Capture the cell that displays the provided text and extract its (x, y) central coordinate. 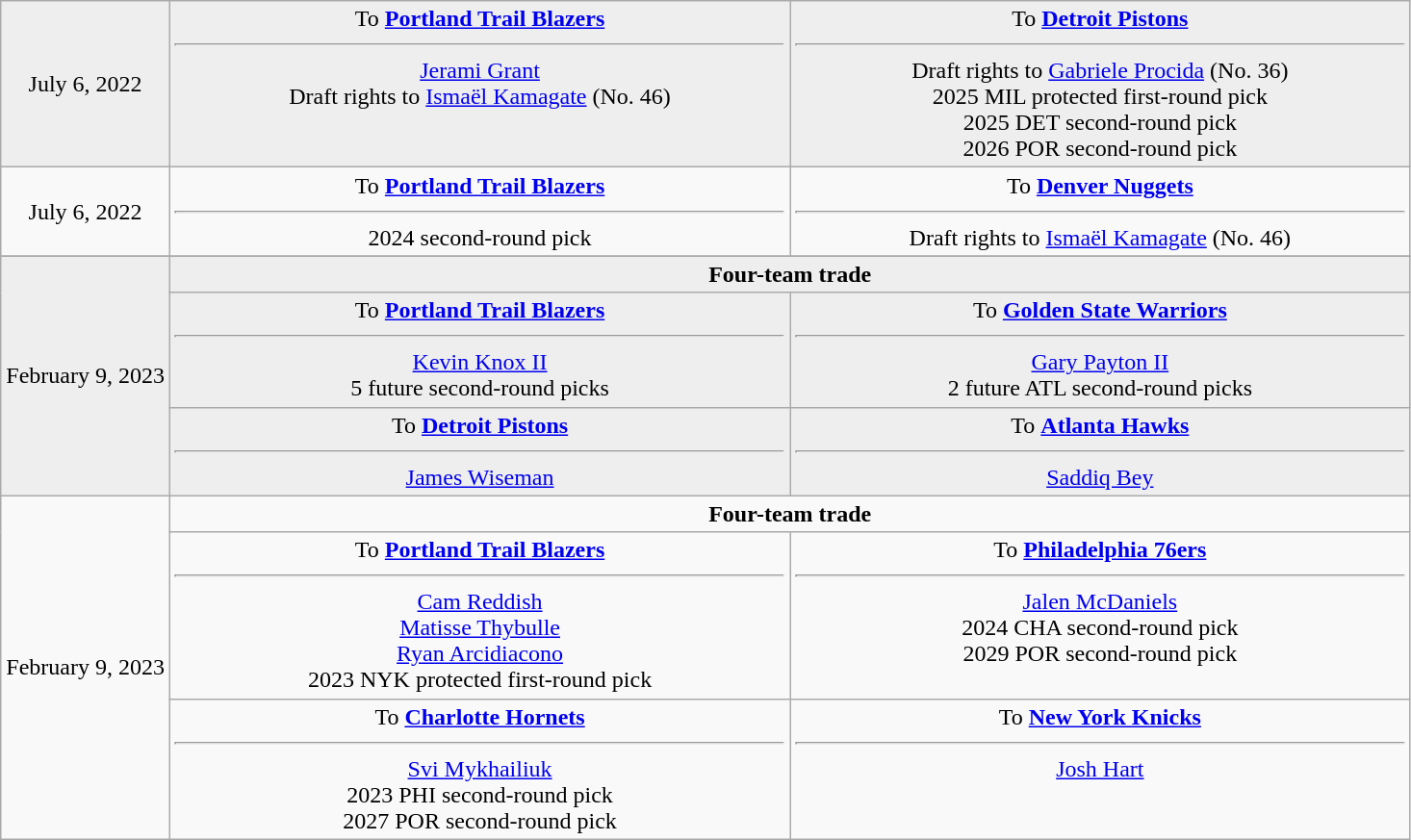
To Atlanta HawksSaddiq Bey (1100, 451)
To New York KnicksJosh Hart (1100, 769)
To Portland Trail BlazersKevin Knox II5 future second-round picks (479, 350)
To Detroit PistonsJames Wiseman (479, 451)
To Denver NuggetsDraft rights to Ismaël Kamagate (No. 46) (1100, 212)
To Portland Trail BlazersJerami GrantDraft rights to Ismaël Kamagate (No. 46) (479, 85)
To Philadelphia 76ersJalen McDaniels2024 CHA second-round pick2029 POR second-round pick (1100, 616)
To Charlotte HornetsSvi Mykhailiuk2023 PHI second-round pick2027 POR second-round pick (479, 769)
To Portland Trail BlazersCam ReddishMatisse ThybulleRyan Arcidiacono2023 NYK protected first-round pick (479, 616)
To Portland Trail Blazers2024 second-round pick (479, 212)
To Golden State WarriorsGary Payton II2 future ATL second-round picks (1100, 350)
To Detroit PistonsDraft rights to Gabriele Procida (No. 36)2025 MIL protected first-round pick2025 DET second-round pick2026 POR second-round pick (1100, 85)
